Output the (x, y) coordinate of the center of the cell containing the given text.  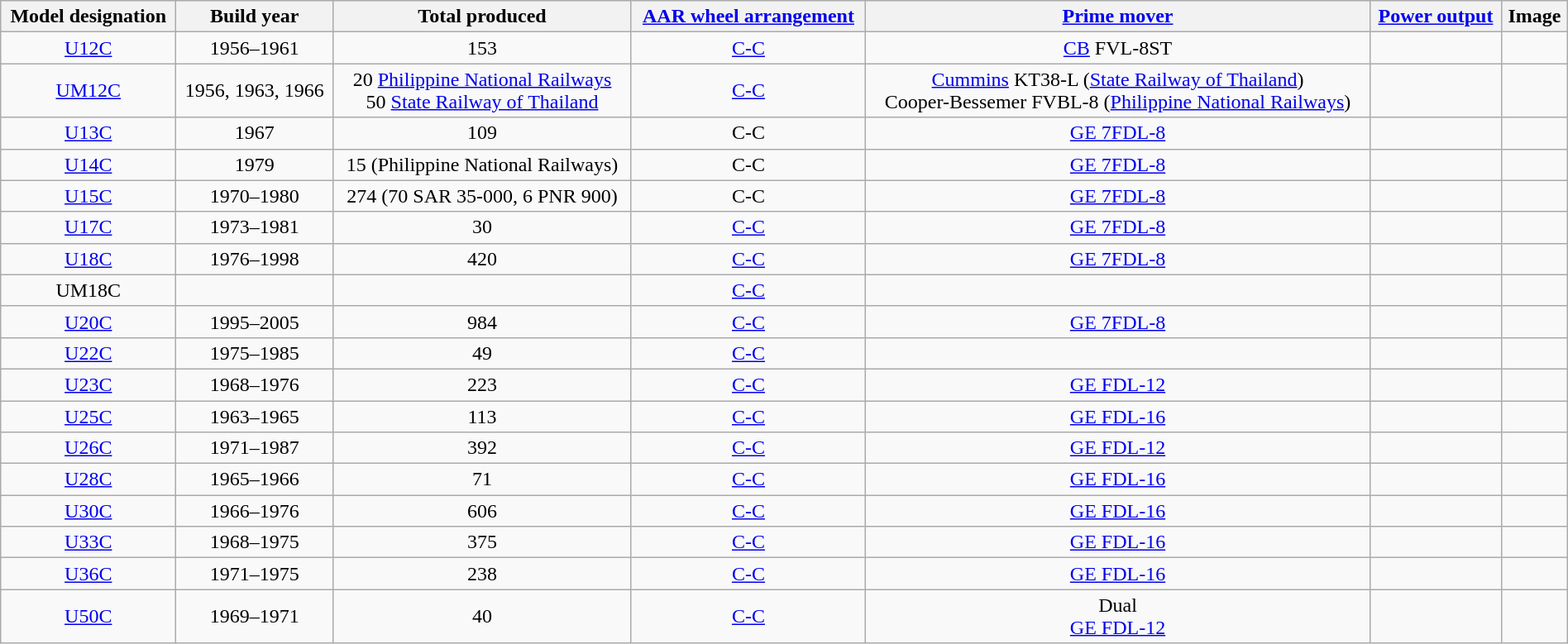
1973–1981 (255, 227)
1979 (255, 165)
UM18C (88, 290)
Total produced (483, 17)
1956–1961 (255, 48)
U23C (88, 384)
223 (483, 384)
1971–1975 (255, 574)
U18C (88, 259)
U28C (88, 479)
153 (483, 48)
15 (Philippine National Railways) (483, 165)
Cummins KT38-L (State Railway of Thailand)Cooper-Bessemer FVBL-8 (Philippine National Railways) (1118, 91)
U36C (88, 574)
1965–1966 (255, 479)
U50C (88, 617)
30 (483, 227)
1966–1976 (255, 511)
U12C (88, 48)
CB FVL-8ST (1118, 48)
U33C (88, 542)
420 (483, 259)
1970–1980 (255, 196)
375 (483, 542)
Build year (255, 17)
U22C (88, 353)
Prime mover (1118, 17)
U26C (88, 448)
U17C (88, 227)
984 (483, 322)
U20C (88, 322)
20 Philippine National Railways 50 State Railway of Thailand (483, 91)
1969–1971 (255, 617)
U30C (88, 511)
U14C (88, 165)
1995–2005 (255, 322)
1975–1985 (255, 353)
1976–1998 (255, 259)
1956, 1963, 1966 (255, 91)
606 (483, 511)
1963–1965 (255, 416)
UM12C (88, 91)
1968–1975 (255, 542)
113 (483, 416)
Image (1535, 17)
1968–1976 (255, 384)
AAR wheel arrangement (748, 17)
U25C (88, 416)
1971–1987 (255, 448)
U15C (88, 196)
392 (483, 448)
U13C (88, 133)
DualGE FDL-12 (1118, 617)
238 (483, 574)
71 (483, 479)
274 (70 SAR 35-000, 6 PNR 900) (483, 196)
Power output (1436, 17)
Model designation (88, 17)
109 (483, 133)
1967 (255, 133)
49 (483, 353)
40 (483, 617)
